Find where the given text appears and provide that cell's center as [x, y] coordinate. 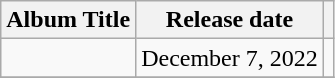
December 7, 2022 [230, 58]
Release date [230, 20]
Album Title [68, 20]
